Extract the [x, y] coordinate from the center of the cell holding the provided text.  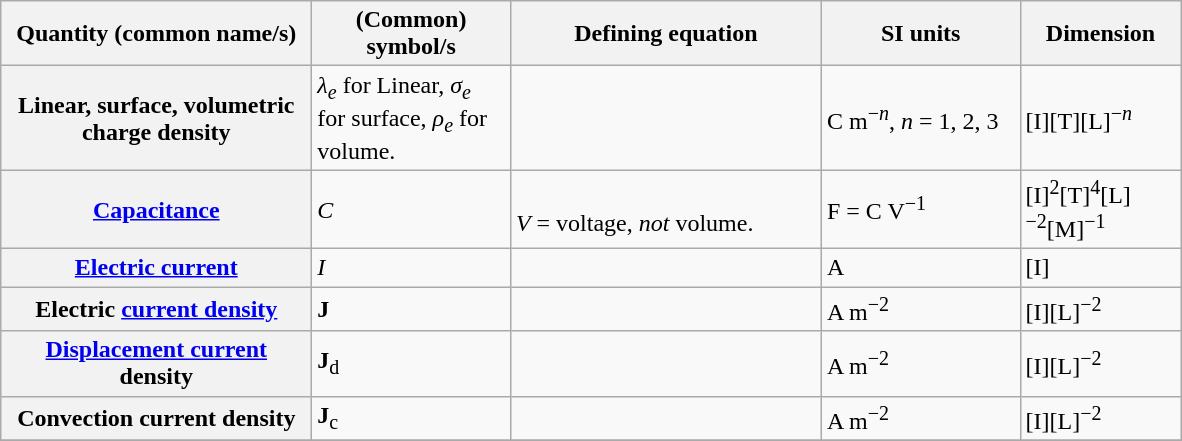
J [412, 310]
C [412, 209]
(Common) symbol/s [412, 34]
A [920, 267]
[I][T][L]−n [1100, 118]
I [412, 267]
Defining equation [666, 34]
Electric current [156, 267]
Linear, surface, volumetric charge density [156, 118]
F = C V−1 [920, 209]
Jd [412, 364]
Dimension [1100, 34]
Quantity (common name/s) [156, 34]
Electric current density [156, 310]
Capacitance [156, 209]
Convection current density [156, 418]
λe for Linear, σe for surface, ρe for volume. [412, 118]
Displacement current density [156, 364]
C m−n, n = 1, 2, 3 [920, 118]
[I] [1100, 267]
SI units [920, 34]
Jc [412, 418]
V = voltage, not volume. [666, 209]
[I]2[T]4[L]−2[M]−1 [1100, 209]
